Scan for the cell matching the given text and deliver its (x, y) coordinate at center. 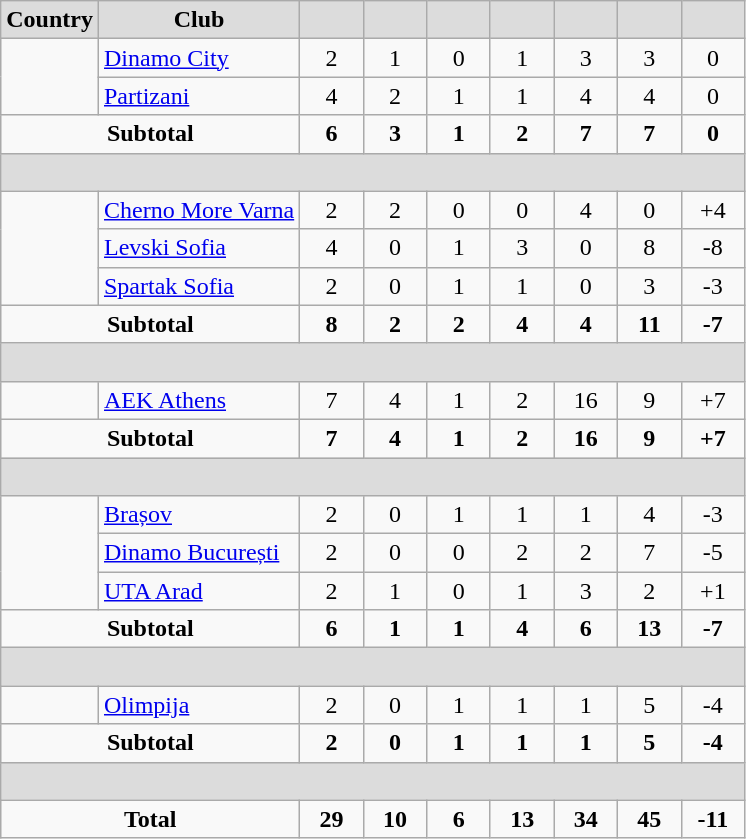
Club (198, 20)
Olimpija (198, 705)
34 (586, 819)
Country (50, 20)
Cherno More Varna (198, 210)
-5 (713, 553)
11 (650, 324)
Spartak Sofia (198, 286)
Brașov (198, 515)
+4 (713, 210)
45 (650, 819)
UTA Arad (198, 591)
-11 (713, 819)
Levski Sofia (198, 248)
-8 (713, 248)
Partizani (198, 96)
29 (332, 819)
AEK Athens (198, 400)
Dinamo București (198, 553)
Dinamo City (198, 58)
10 (395, 819)
Total (150, 819)
+1 (713, 591)
